From the cell containing the given text, extract its center point as (x, y) coordinate. 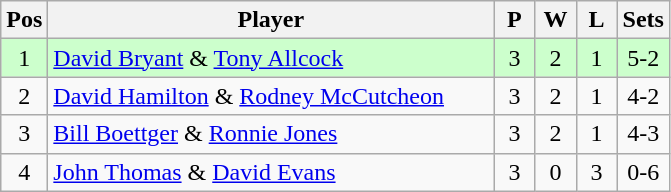
David Hamilton & Rodney McCutcheon (271, 96)
0 (556, 172)
John Thomas & David Evans (271, 172)
4-2 (643, 96)
4 (24, 172)
W (556, 20)
Sets (643, 20)
L (596, 20)
Player (271, 20)
5-2 (643, 58)
P (514, 20)
4-3 (643, 134)
Bill Boettger & Ronnie Jones (271, 134)
0-6 (643, 172)
David Bryant & Tony Allcock (271, 58)
Pos (24, 20)
